Return the [X, Y] coordinate for the center point of the cell that contains the specified text.  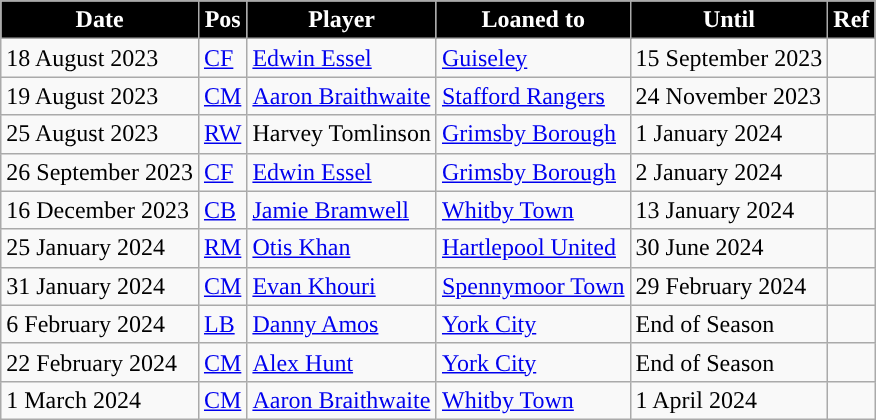
Ref [852, 20]
15 September 2023 [729, 58]
2 January 2024 [729, 172]
13 January 2024 [729, 210]
6 February 2024 [100, 324]
Stafford Rangers [533, 96]
31 January 2024 [100, 286]
Spennymoor Town [533, 286]
Otis Khan [342, 248]
Pos [222, 20]
Harvey Tomlinson [342, 134]
1 April 2024 [729, 400]
Guiseley [533, 58]
24 November 2023 [729, 96]
16 December 2023 [100, 210]
30 June 2024 [729, 248]
18 August 2023 [100, 58]
29 February 2024 [729, 286]
RW [222, 134]
Date [100, 20]
Danny Amos [342, 324]
1 March 2024 [100, 400]
Until [729, 20]
Loaned to [533, 20]
25 August 2023 [100, 134]
Alex Hunt [342, 362]
LB [222, 324]
Evan Khouri [342, 286]
22 February 2024 [100, 362]
26 September 2023 [100, 172]
Hartlepool United [533, 248]
1 January 2024 [729, 134]
25 January 2024 [100, 248]
Player [342, 20]
CB [222, 210]
19 August 2023 [100, 96]
RM [222, 248]
Jamie Bramwell [342, 210]
